Find where the given text appears and provide that cell's center as [x, y] coordinate. 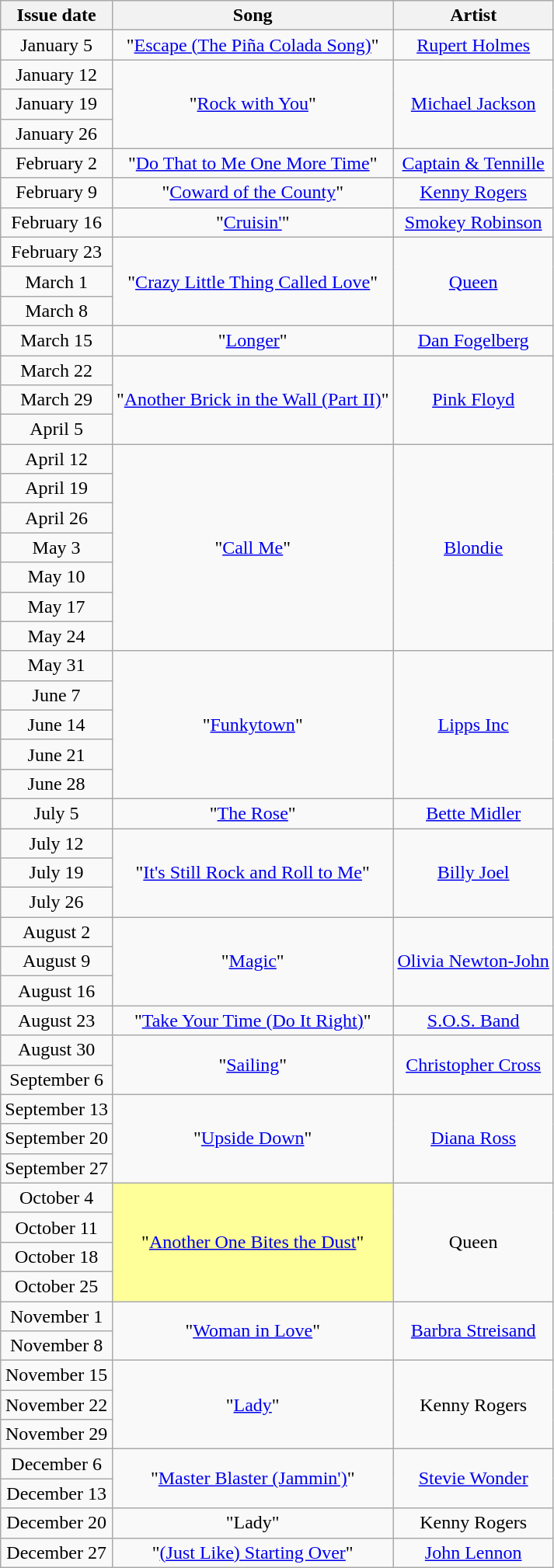
"Coward of the County" [253, 193]
"Cruisin'" [253, 222]
"Another Brick in the Wall (Part II)" [253, 400]
April 19 [57, 488]
January 12 [57, 75]
May 31 [57, 666]
May 24 [57, 636]
Smokey Robinson [473, 222]
May 3 [57, 548]
"Escape (The Piña Colada Song)" [253, 45]
John Lennon [473, 1552]
"Rock with You" [253, 104]
Christopher Cross [473, 1065]
November 22 [57, 1405]
March 22 [57, 370]
"Sailing" [253, 1065]
Bette Midler [473, 813]
June 28 [57, 784]
"It's Still Rock and Roll to Me" [253, 872]
"Upside Down" [253, 1139]
February 23 [57, 252]
Dan Fogelberg [473, 340]
"The Rose" [253, 813]
July 5 [57, 813]
"Take Your Time (Do It Right)" [253, 1020]
Blondie [473, 548]
"Call Me" [253, 548]
S.O.S. Band [473, 1020]
November 29 [57, 1434]
August 30 [57, 1050]
September 27 [57, 1168]
"Funkytown" [253, 725]
Captain & Tennille [473, 163]
"Magic" [253, 961]
June 7 [57, 695]
Rupert Holmes [473, 45]
January 19 [57, 104]
September 20 [57, 1139]
December 6 [57, 1464]
March 1 [57, 281]
Olivia Newton-John [473, 961]
November 1 [57, 1316]
November 15 [57, 1375]
Stevie Wonder [473, 1479]
June 14 [57, 725]
April 12 [57, 459]
October 25 [57, 1286]
February 2 [57, 163]
May 10 [57, 577]
Billy Joel [473, 872]
August 2 [57, 932]
October 18 [57, 1257]
April 5 [57, 429]
March 29 [57, 400]
Lipps Inc [473, 725]
July 26 [57, 902]
June 21 [57, 754]
October 11 [57, 1227]
May 17 [57, 607]
March 8 [57, 311]
"Crazy Little Thing Called Love" [253, 281]
January 5 [57, 45]
September 6 [57, 1080]
September 13 [57, 1109]
March 15 [57, 340]
August 23 [57, 1020]
"Master Blaster (Jammin')" [253, 1479]
Barbra Streisand [473, 1331]
Issue date [57, 16]
July 19 [57, 873]
February 9 [57, 193]
Diana Ross [473, 1139]
Song [253, 16]
December 20 [57, 1523]
August 16 [57, 991]
August 9 [57, 961]
November 8 [57, 1346]
October 4 [57, 1198]
"Longer" [253, 340]
December 27 [57, 1552]
February 16 [57, 222]
"Do That to Me One More Time" [253, 163]
"(Just Like) Starting Over" [253, 1552]
Michael Jackson [473, 104]
December 13 [57, 1493]
April 26 [57, 518]
Pink Floyd [473, 400]
January 26 [57, 134]
"Another One Bites the Dust" [253, 1242]
July 12 [57, 843]
"Woman in Love" [253, 1331]
Artist [473, 16]
